Locate the cell with the specified text and output its [X, Y] center coordinate. 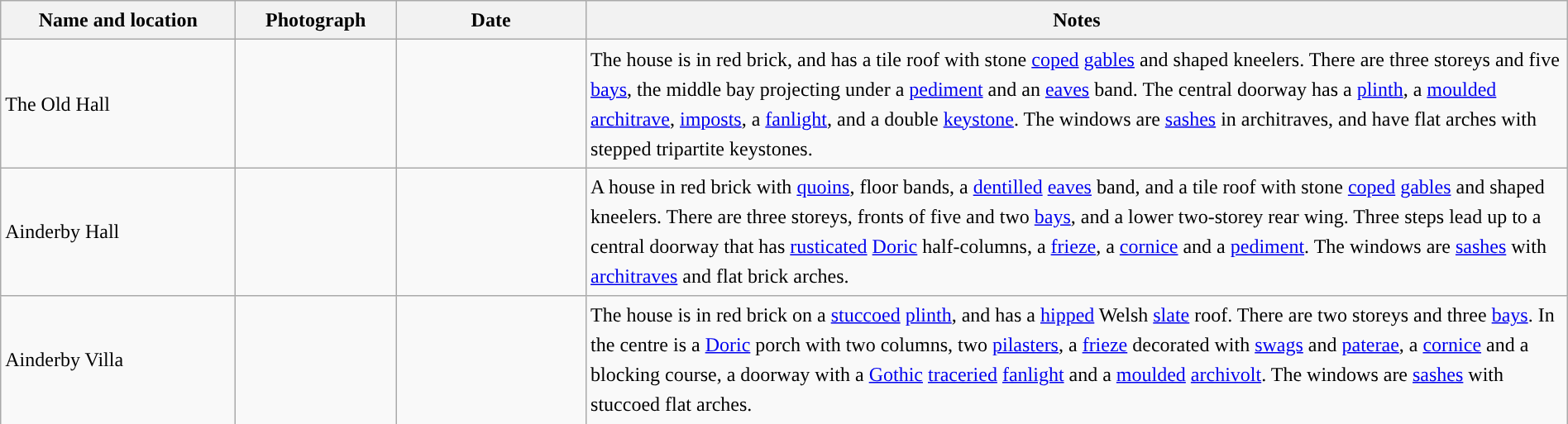
Notes [1077, 20]
Name and location [118, 20]
Ainderby Hall [118, 231]
Photograph [316, 20]
Date [491, 20]
The Old Hall [118, 104]
Ainderby Villa [118, 360]
